Detect which cell encompasses the target text, then output its [x, y] center coordinate. 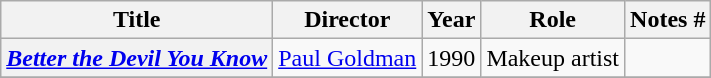
Paul Goldman [348, 58]
Better the Devil You Know [137, 58]
Title [137, 20]
Makeup artist [553, 58]
Notes # [668, 20]
Year [452, 20]
1990 [452, 58]
Role [553, 20]
Director [348, 20]
